Identify which cell holds the provided text, then report its (x, y) central coordinate. 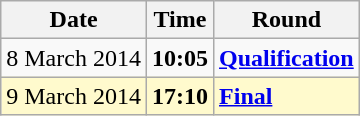
17:10 (180, 96)
10:05 (180, 58)
8 March 2014 (74, 58)
Round (287, 20)
Date (74, 20)
9 March 2014 (74, 96)
Time (180, 20)
Qualification (287, 58)
Final (287, 96)
